Output the [x, y] coordinate of the center of the cell containing the given text.  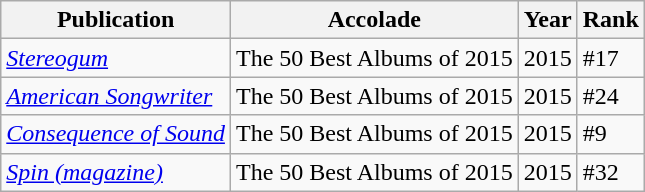
Publication [116, 20]
Accolade [374, 20]
Year [548, 20]
#32 [610, 172]
Rank [610, 20]
Stereogum [116, 58]
#24 [610, 96]
American Songwriter [116, 96]
#17 [610, 58]
#9 [610, 134]
Consequence of Sound [116, 134]
Spin (magazine) [116, 172]
